For the text-containing cell, return its midpoint in [X, Y] coordinate format. 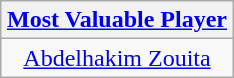
Most Valuable Player [116, 20]
Abdelhakim Zouita [116, 58]
